Return the [X, Y] coordinate for the center point of the cell that contains the specified text.  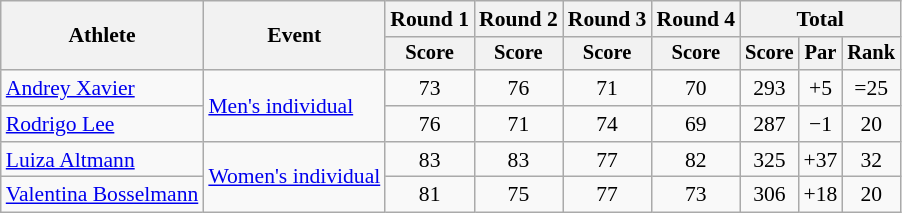
+37 [821, 160]
−1 [821, 124]
81 [430, 195]
32 [871, 160]
Event [294, 36]
69 [696, 124]
74 [608, 124]
Luiza Altmann [102, 160]
Rank [871, 54]
Round 2 [518, 19]
75 [518, 195]
Andrey Xavier [102, 88]
=25 [871, 88]
Round 4 [696, 19]
Par [821, 54]
Round 3 [608, 19]
Men's individual [294, 106]
293 [769, 88]
Total [820, 19]
325 [769, 160]
Round 1 [430, 19]
+18 [821, 195]
Athlete [102, 36]
Women's individual [294, 178]
Valentina Bosselmann [102, 195]
82 [696, 160]
306 [769, 195]
287 [769, 124]
+5 [821, 88]
70 [696, 88]
Rodrigo Lee [102, 124]
